Extract the [X, Y] coordinate from the center of the cell holding the provided text.  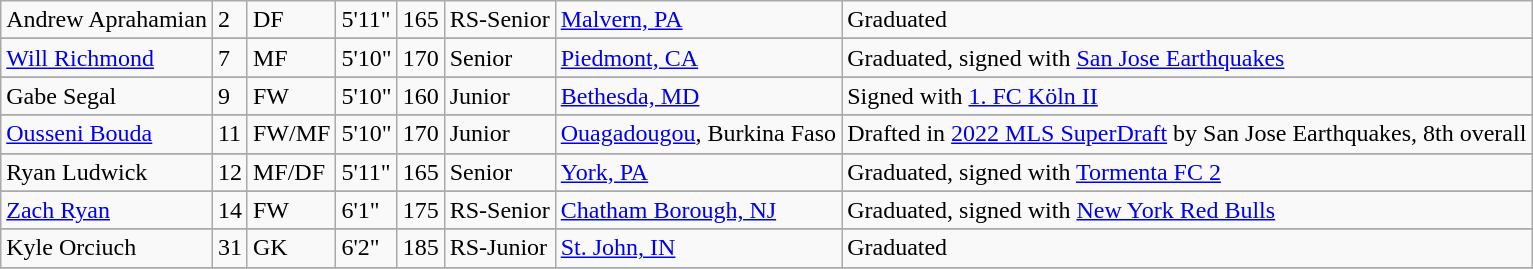
175 [420, 210]
York, PA [698, 172]
Signed with 1. FC Köln II [1187, 96]
GK [291, 248]
MF/DF [291, 172]
Graduated, signed with New York Red Bulls [1187, 210]
31 [230, 248]
185 [420, 248]
7 [230, 58]
Drafted in 2022 MLS SuperDraft by San Jose Earthquakes, 8th overall [1187, 134]
9 [230, 96]
Malvern, PA [698, 20]
Gabe Segal [107, 96]
12 [230, 172]
6'1" [366, 210]
14 [230, 210]
6'2" [366, 248]
Ousseni Bouda [107, 134]
2 [230, 20]
Zach Ryan [107, 210]
Ryan Ludwick [107, 172]
FW/MF [291, 134]
Ouagadougou, Burkina Faso [698, 134]
Kyle Orciuch [107, 248]
11 [230, 134]
Graduated, signed with Tormenta FC 2 [1187, 172]
RS-Junior [500, 248]
MF [291, 58]
Bethesda, MD [698, 96]
St. John, IN [698, 248]
Chatham Borough, NJ [698, 210]
Graduated, signed with San Jose Earthquakes [1187, 58]
DF [291, 20]
160 [420, 96]
Piedmont, CA [698, 58]
Will Richmond [107, 58]
Andrew Aprahamian [107, 20]
